From the cell containing the given text, extract its center point as [x, y] coordinate. 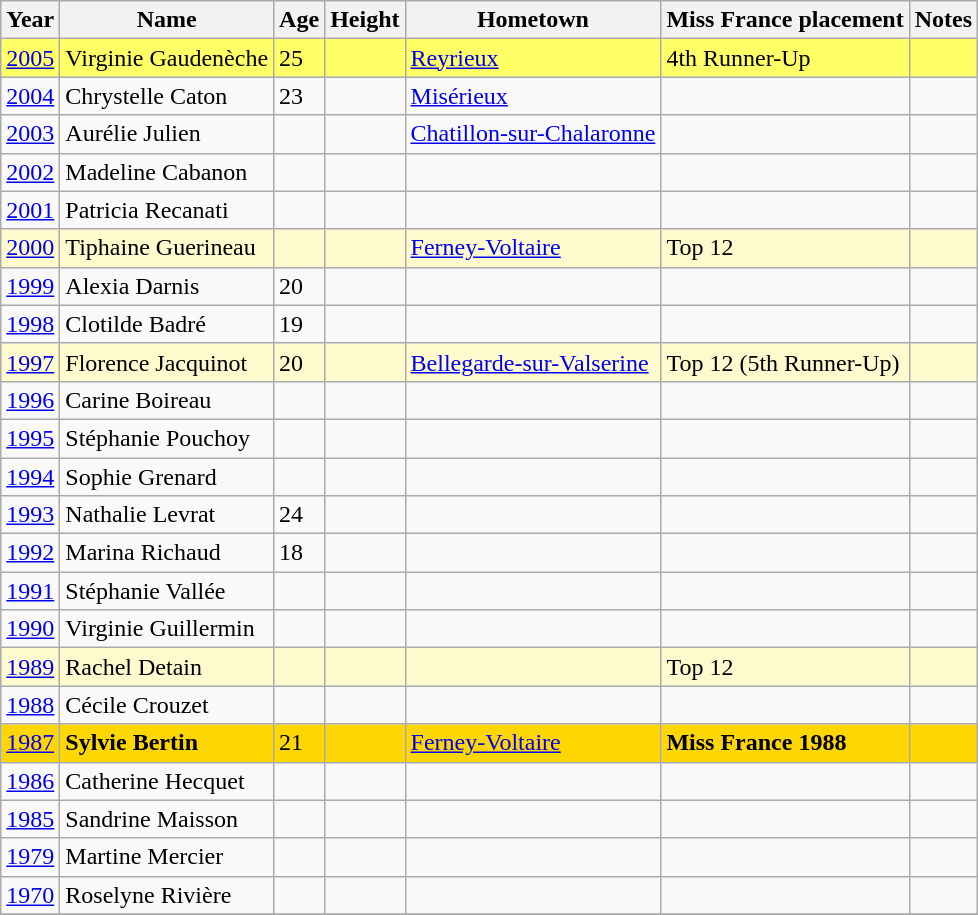
Chatillon-sur-Chalaronne [533, 134]
Alexia Darnis [167, 286]
18 [300, 553]
1987 [30, 743]
Name [167, 20]
Stéphanie Vallée [167, 591]
1998 [30, 324]
Madeline Cabanon [167, 172]
23 [300, 96]
Bellegarde-sur-Valserine [533, 362]
2002 [30, 172]
19 [300, 324]
Reyrieux [533, 58]
1999 [30, 286]
Top 12 (5th Runner-Up) [785, 362]
1994 [30, 477]
Year [30, 20]
Miss France 1988 [785, 743]
1985 [30, 819]
Chrystelle Caton [167, 96]
Rachel Detain [167, 667]
Height [365, 20]
24 [300, 515]
Virginie Guillermin [167, 629]
Aurélie Julien [167, 134]
1979 [30, 857]
Misérieux [533, 96]
Carine Boireau [167, 400]
1988 [30, 705]
1990 [30, 629]
4th Runner-Up [785, 58]
1986 [30, 781]
Nathalie Levrat [167, 515]
21 [300, 743]
Notes [943, 20]
1995 [30, 438]
Clotilde Badré [167, 324]
2004 [30, 96]
1997 [30, 362]
Miss France placement [785, 20]
Sandrine Maisson [167, 819]
Hometown [533, 20]
2000 [30, 248]
2003 [30, 134]
2001 [30, 210]
Martine Mercier [167, 857]
25 [300, 58]
1970 [30, 895]
Roselyne Rivière [167, 895]
Virginie Gaudenèche [167, 58]
Tiphaine Guerineau [167, 248]
Florence Jacquinot [167, 362]
Sylvie Bertin [167, 743]
1989 [30, 667]
1996 [30, 400]
1992 [30, 553]
Patricia Recanati [167, 210]
2005 [30, 58]
Sophie Grenard [167, 477]
Marina Richaud [167, 553]
Catherine Hecquet [167, 781]
1993 [30, 515]
1991 [30, 591]
Cécile Crouzet [167, 705]
Age [300, 20]
Stéphanie Pouchoy [167, 438]
